Capture the cell that displays the provided text and extract its (x, y) central coordinate. 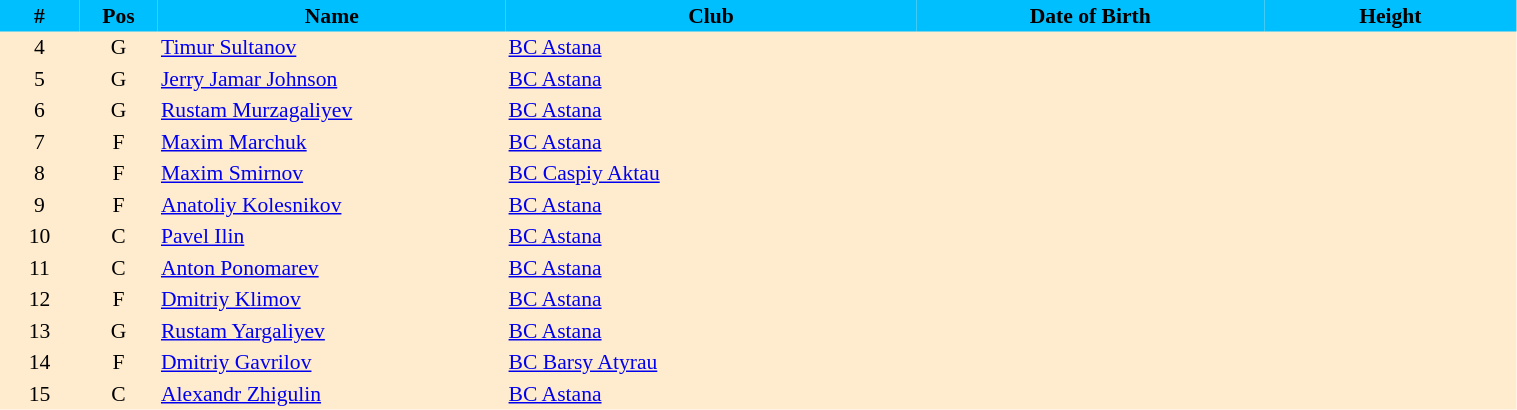
8 (40, 174)
Timur Sultanov (332, 48)
Club (712, 16)
Name (332, 16)
Anatoliy Kolesnikov (332, 205)
4 (40, 48)
7 (40, 142)
Pavel Ilin (332, 236)
BC Barsy Atyrau (712, 362)
# (40, 16)
13 (40, 331)
Rustam Murzagaliyev (332, 110)
Date of Birth (1090, 16)
Maxim Marchuk (332, 142)
Anton Ponomarev (332, 268)
Maxim Smirnov (332, 174)
11 (40, 268)
Jerry Jamar Johnson (332, 79)
Alexandr Zhigulin (332, 394)
Pos (118, 16)
9 (40, 205)
6 (40, 110)
15 (40, 394)
Dmitriy Klimov (332, 300)
Height (1390, 16)
10 (40, 236)
Dmitriy Gavrilov (332, 362)
Rustam Yargaliyev (332, 331)
BC Caspiy Aktau (712, 174)
14 (40, 362)
5 (40, 79)
12 (40, 300)
